Determine the [x, y] coordinate at the center of the cell enclosing the given text.  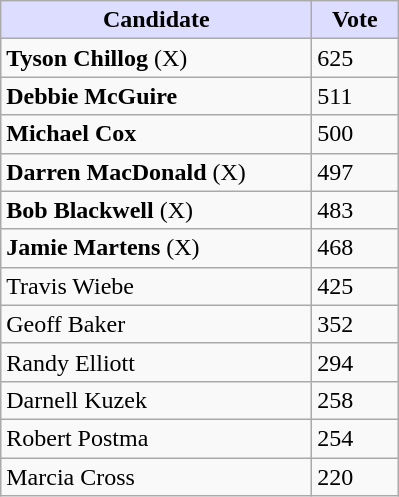
Vote [355, 20]
625 [355, 58]
Tyson Chillog (X) [156, 58]
Bob Blackwell (X) [156, 210]
468 [355, 248]
425 [355, 286]
Darren MacDonald (X) [156, 172]
Candidate [156, 20]
294 [355, 362]
Jamie Martens (X) [156, 248]
Michael Cox [156, 134]
Darnell Kuzek [156, 400]
Travis Wiebe [156, 286]
254 [355, 438]
497 [355, 172]
258 [355, 400]
Geoff Baker [156, 324]
220 [355, 477]
Marcia Cross [156, 477]
Robert Postma [156, 438]
Randy Elliott [156, 362]
Debbie McGuire [156, 96]
500 [355, 134]
511 [355, 96]
483 [355, 210]
352 [355, 324]
